Find where the given text appears and provide that cell's center as (X, Y) coordinate. 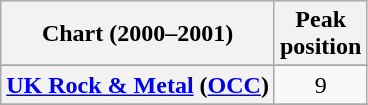
9 (320, 85)
Chart (2000–2001) (138, 34)
UK Rock & Metal (OCC) (138, 85)
Peakposition (320, 34)
